Find where the given text appears and provide that cell's center as [x, y] coordinate. 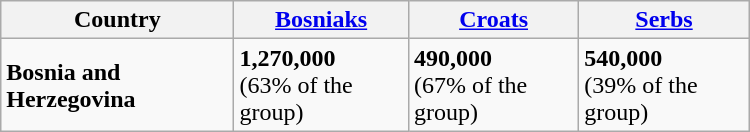
1,270,000 (63% of the group) [321, 85]
540,000 (39% of the group) [664, 85]
Bosniaks [321, 20]
490,000 (67% of the group) [493, 85]
Bosnia and Herzegovina [118, 85]
Serbs [664, 20]
Croats [493, 20]
Country [118, 20]
